Determine the [x, y] coordinate at the center of the cell enclosing the given text.  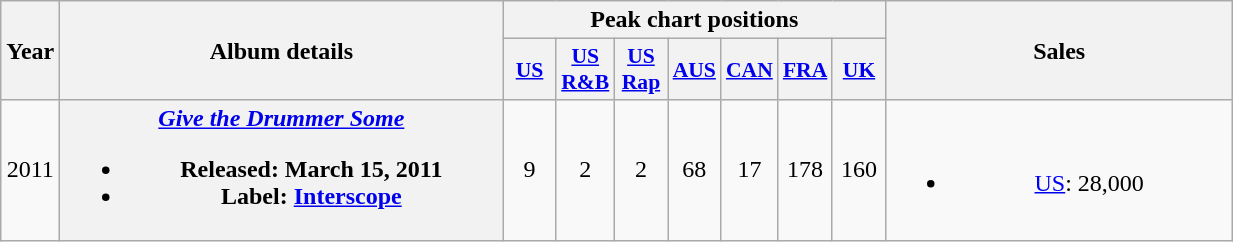
CAN [750, 70]
Album details [282, 50]
17 [750, 170]
AUS [694, 70]
178 [805, 170]
160 [858, 170]
FRA [805, 70]
US [530, 70]
Year [30, 50]
68 [694, 170]
US: 28,000 [1060, 170]
9 [530, 170]
Give the Drummer SomeReleased: March 15, 2011Label: Interscope [282, 170]
Sales [1060, 50]
2011 [30, 170]
UK [858, 70]
Peak chart positions [694, 20]
USRap [640, 70]
USR&B [585, 70]
